Provide the [X, Y] coordinate of the cell's center where the given text is located.  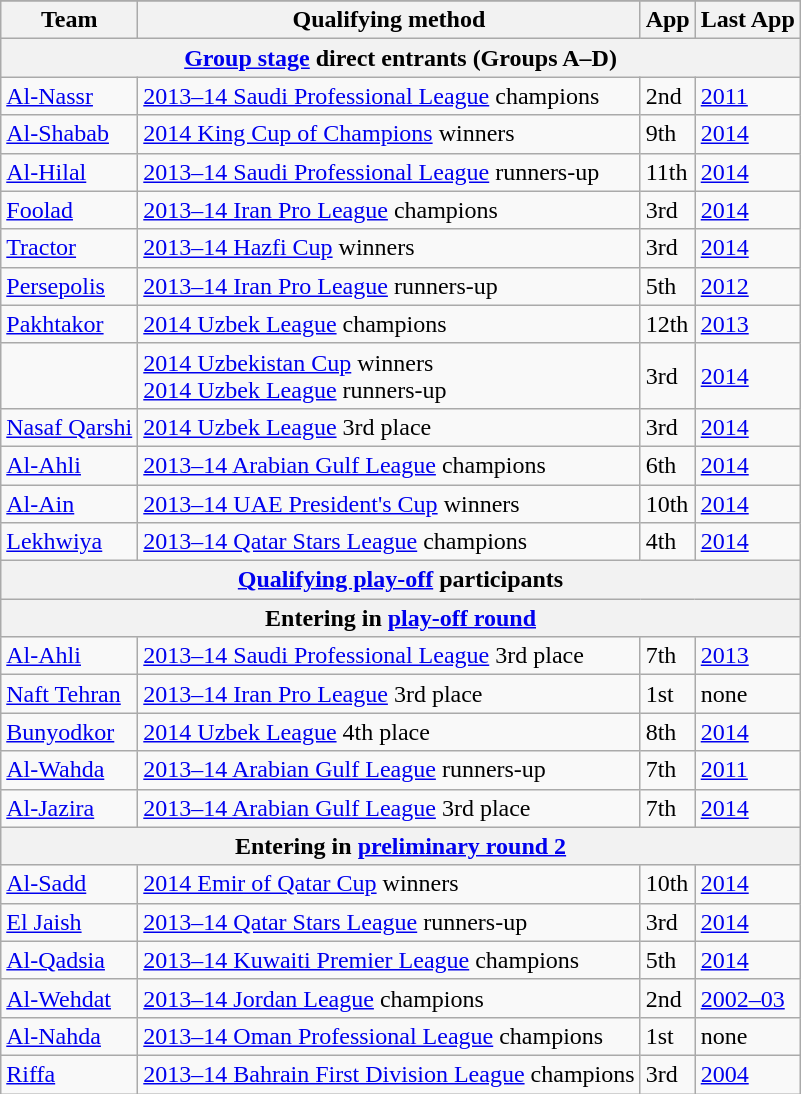
Entering in play-off round [401, 618]
Al-Hilal [70, 172]
Pakhtakor [70, 324]
Foolad [70, 210]
11th [668, 172]
Qualifying method [389, 20]
2013–14 Saudi Professional League champions [389, 96]
2013–14 Saudi Professional League 3rd place [389, 656]
Al-Shabab [70, 134]
Al-Jazira [70, 808]
Qualifying play-off participants [401, 580]
2013–14 Saudi Professional League runners-up [389, 172]
2013–14 Bahrain First Division League champions [389, 1074]
2013–14 Iran Pro League champions [389, 210]
8th [668, 732]
2013–14 Qatar Stars League champions [389, 542]
Lekhwiya [70, 542]
2014 Uzbekistan Cup winners2014 Uzbek League runners-up [389, 376]
2012 [748, 286]
Al-Ain [70, 503]
Last App [748, 20]
2013–14 Oman Professional League champions [389, 1036]
2013–14 Arabian Gulf League champions [389, 465]
2013–14 UAE President's Cup winners [389, 503]
Al-Nassr [70, 96]
Al-Nahda [70, 1036]
Al-Wehdat [70, 998]
Naft Tehran [70, 694]
Persepolis [70, 286]
2013–14 Arabian Gulf League 3rd place [389, 808]
9th [668, 134]
4th [668, 542]
2013–14 Qatar Stars League runners-up [389, 922]
2014 Uzbek League 4th place [389, 732]
2013–14 Kuwaiti Premier League champions [389, 960]
2014 Uzbek League champions [389, 324]
El Jaish [70, 922]
Nasaf Qarshi [70, 427]
2013–14 Hazfi Cup winners [389, 248]
Al-Wahda [70, 770]
Group stage direct entrants (Groups A–D) [401, 58]
Team [70, 20]
2013–14 Iran Pro League 3rd place [389, 694]
App [668, 20]
2014 Emir of Qatar Cup winners [389, 884]
2013–14 Jordan League champions [389, 998]
2014 King Cup of Champions winners [389, 134]
2002–03 [748, 998]
2013–14 Arabian Gulf League runners-up [389, 770]
Tractor [70, 248]
6th [668, 465]
2014 Uzbek League 3rd place [389, 427]
2013–14 Iran Pro League runners-up [389, 286]
Al-Qadsia [70, 960]
Entering in preliminary round 2 [401, 846]
Riffa [70, 1074]
12th [668, 324]
2004 [748, 1074]
Al-Sadd [70, 884]
Bunyodkor [70, 732]
